Determine the [x, y] coordinate at the center of the cell enclosing the given text.  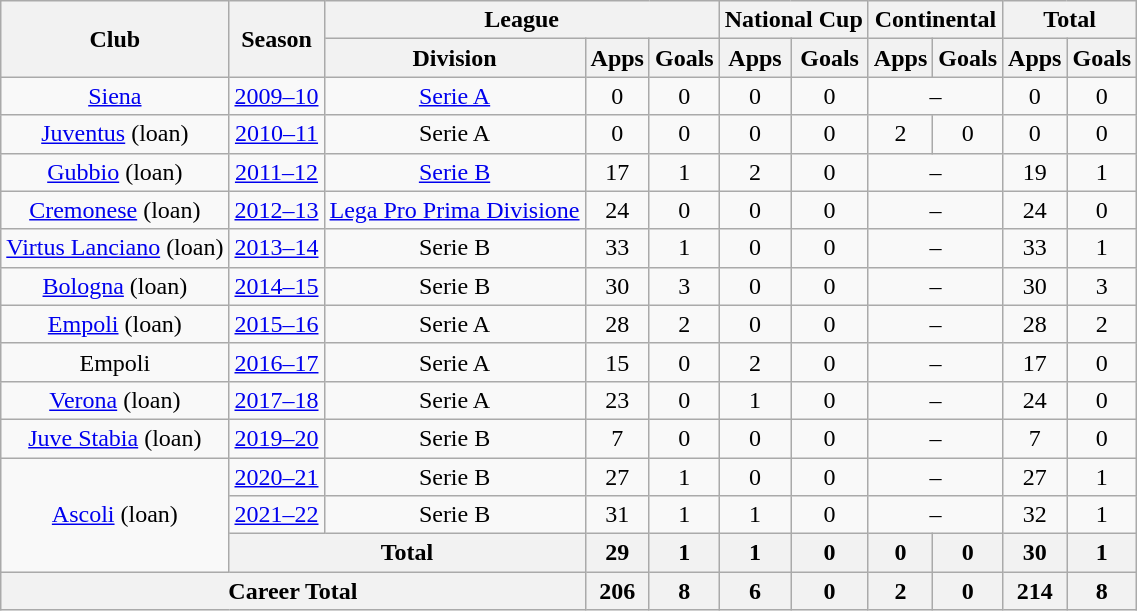
2015–16 [276, 324]
6 [755, 591]
2020–21 [276, 477]
2012–13 [276, 210]
206 [617, 591]
32 [1035, 515]
Juve Stabia (loan) [115, 438]
Lega Pro Prima Divisione [454, 210]
2016–17 [276, 362]
Continental [935, 20]
2014–15 [276, 286]
Gubbio (loan) [115, 172]
19 [1035, 172]
National Cup [794, 20]
2013–14 [276, 248]
Bologna (loan) [115, 286]
15 [617, 362]
2019–20 [276, 438]
Juventus (loan) [115, 134]
Ascoli (loan) [115, 515]
Verona (loan) [115, 400]
214 [1035, 591]
23 [617, 400]
Career Total [293, 591]
2011–12 [276, 172]
2021–22 [276, 515]
Virtus Lanciano (loan) [115, 248]
2017–18 [276, 400]
League [522, 20]
Siena [115, 96]
Empoli (loan) [115, 324]
Empoli [115, 362]
Cremonese (loan) [115, 210]
2009–10 [276, 96]
2010–11 [276, 134]
Club [115, 39]
Division [454, 58]
31 [617, 515]
Season [276, 39]
29 [617, 553]
